Find where the given text appears and provide that cell's center as [x, y] coordinate. 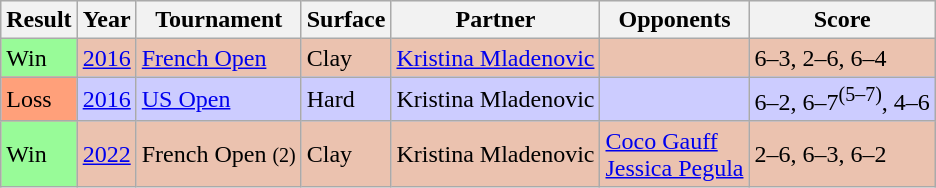
2–6, 6–3, 6–2 [842, 154]
Partner [496, 20]
Score [842, 20]
French Open [218, 58]
French Open (2) [218, 154]
Year [106, 20]
6–3, 2–6, 6–4 [842, 58]
2022 [106, 154]
Surface [346, 20]
6–2, 6–7(5–7), 4–6 [842, 100]
Coco Gauff Jessica Pegula [674, 154]
US Open [218, 100]
Loss [39, 100]
Hard [346, 100]
Tournament [218, 20]
Opponents [674, 20]
Result [39, 20]
